Output the [X, Y] coordinate of the center of the cell containing the given text.  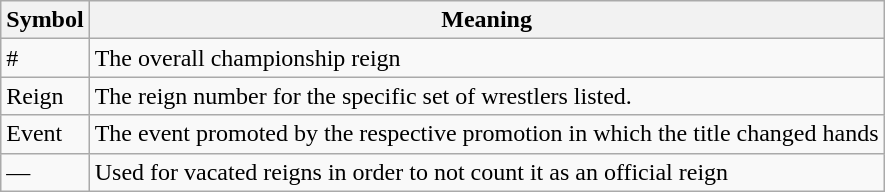
Symbol [45, 20]
Used for vacated reigns in order to not count it as an official reign [486, 172]
The reign number for the specific set of wrestlers listed. [486, 96]
Event [45, 134]
— [45, 172]
# [45, 58]
Reign [45, 96]
Meaning [486, 20]
The overall championship reign [486, 58]
The event promoted by the respective promotion in which the title changed hands [486, 134]
